Capture the cell that displays the provided text and extract its (x, y) central coordinate. 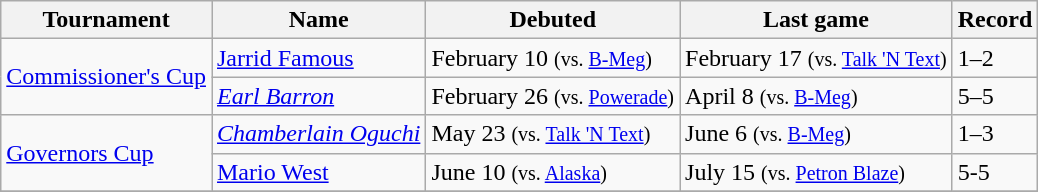
Chamberlain Oguchi (319, 134)
Jarrid Famous (319, 58)
June 6 (vs. B-Meg) (816, 134)
Governors Cup (106, 153)
April 8 (vs. B-Meg) (816, 96)
Earl Barron (319, 96)
June 10 (vs. Alaska) (553, 172)
July 15 (vs. Petron Blaze) (816, 172)
Name (319, 20)
1–3 (995, 134)
Record (995, 20)
1–2 (995, 58)
Commissioner's Cup (106, 77)
May 23 (vs. Talk 'N Text) (553, 134)
February 17 (vs. Talk 'N Text) (816, 58)
February 26 (vs. Powerade) (553, 96)
February 10 (vs. B-Meg) (553, 58)
5–5 (995, 96)
Last game (816, 20)
Tournament (106, 20)
5-5 (995, 172)
Debuted (553, 20)
Mario West (319, 172)
